Scan for the cell matching the given text and deliver its [X, Y] coordinate at center. 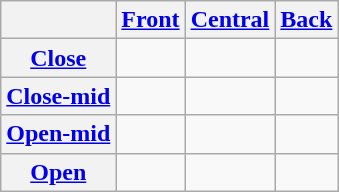
Open-mid [58, 134]
Back [306, 20]
Close-mid [58, 96]
Central [230, 20]
Close [58, 58]
Open [58, 172]
Front [150, 20]
